Capture the cell that displays the provided text and extract its [x, y] central coordinate. 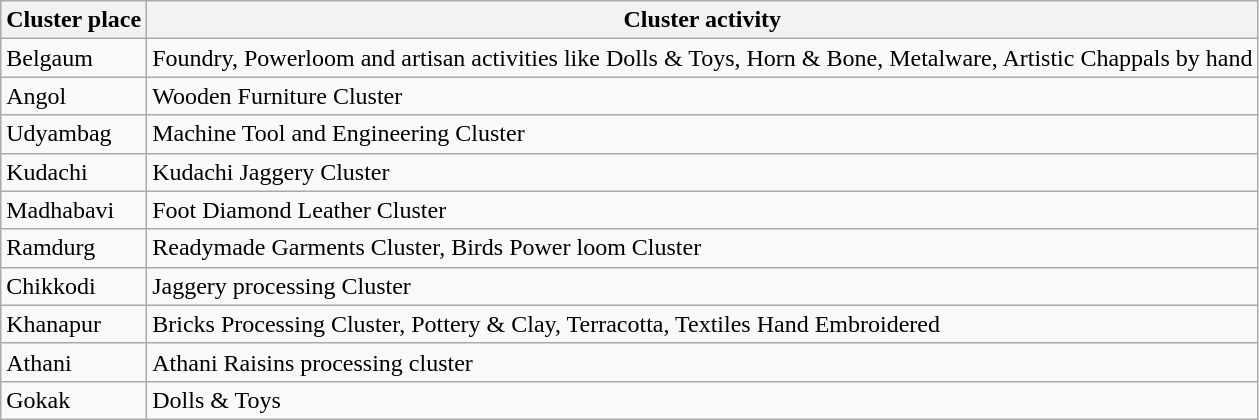
Cluster place [74, 20]
Athani [74, 362]
Dolls & Toys [702, 400]
Gokak [74, 400]
Cluster activity [702, 20]
Udyambag [74, 134]
Readymade Garments Cluster, Birds Power loom Cluster [702, 248]
Kudachi Jaggery Cluster [702, 172]
Foot Diamond Leather Cluster [702, 210]
Ramdurg [74, 248]
Bricks Processing Cluster, Pottery & Clay, Terracotta, Textiles Hand Embroidered [702, 324]
Angol [74, 96]
Wooden Furniture Cluster [702, 96]
Foundry, Powerloom and artisan activities like Dolls & Toys, Horn & Bone, Metalware, Artistic Chappals by hand [702, 58]
Belgaum [74, 58]
Khanapur [74, 324]
Athani Raisins processing cluster [702, 362]
Chikkodi [74, 286]
Machine Tool and Engineering Cluster [702, 134]
Jaggery processing Cluster [702, 286]
Madhabavi [74, 210]
Kudachi [74, 172]
